Find where the given text appears and provide that cell's center as (X, Y) coordinate. 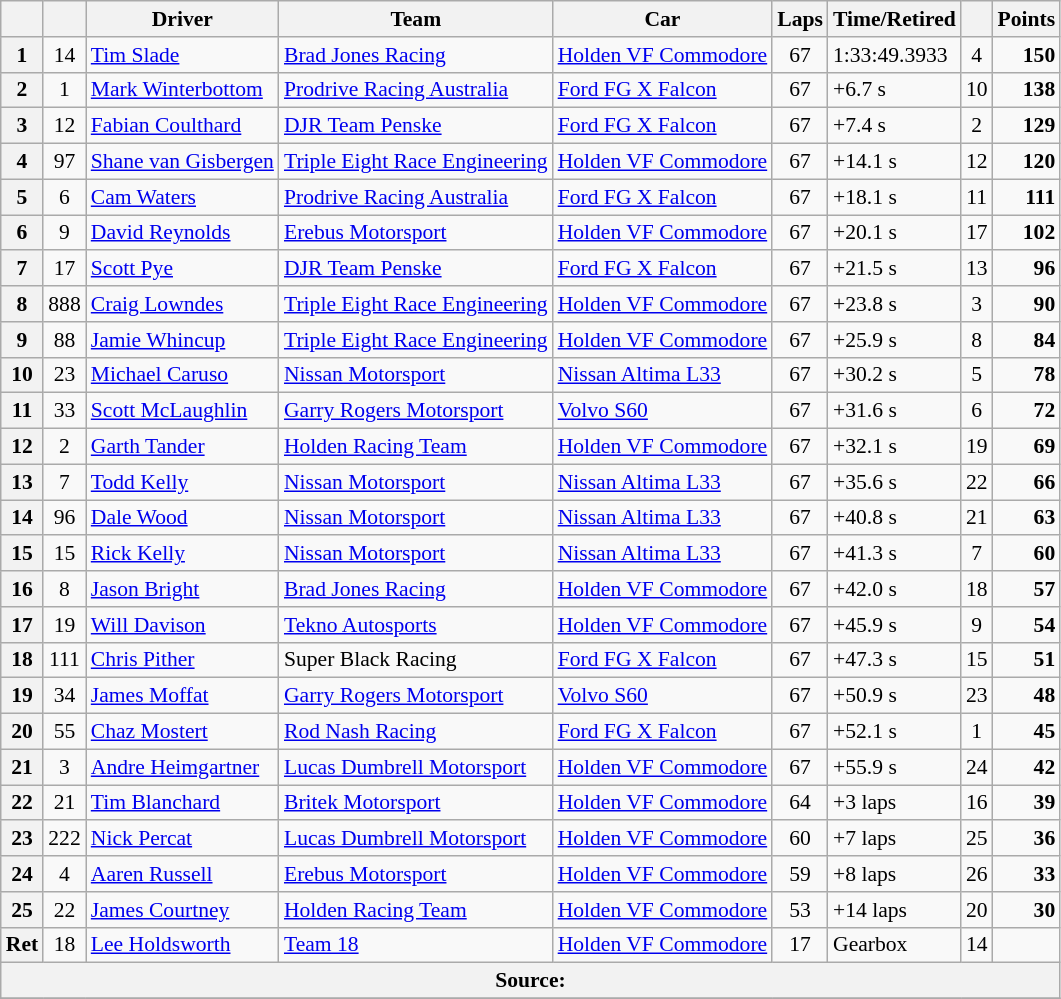
+21.5 s (894, 269)
+14 laps (894, 910)
+45.9 s (894, 625)
55 (64, 732)
Rod Nash Racing (416, 732)
53 (800, 910)
Cam Waters (182, 197)
45 (1027, 732)
Scott McLaughlin (182, 411)
90 (1027, 304)
Laps (800, 19)
+55.9 s (894, 767)
Driver (182, 19)
30 (1027, 910)
138 (1027, 90)
Jamie Whincup (182, 340)
Source: (530, 981)
James Courtney (182, 910)
Nick Percat (182, 839)
+6.7 s (894, 90)
Rick Kelly (182, 554)
48 (1027, 696)
Super Black Racing (416, 660)
129 (1027, 126)
Car (663, 19)
42 (1027, 767)
+14.1 s (894, 162)
Craig Lowndes (182, 304)
Jason Bright (182, 589)
David Reynolds (182, 233)
222 (64, 839)
Tim Blanchard (182, 803)
Lee Holdsworth (182, 945)
Gearbox (894, 945)
39 (1027, 803)
Team (416, 19)
36 (1027, 839)
Britek Motorsport (416, 803)
88 (64, 340)
Will Davison (182, 625)
Andre Heimgartner (182, 767)
+41.3 s (894, 554)
Scott Pye (182, 269)
Team 18 (416, 945)
+3 laps (894, 803)
Points (1027, 19)
Garth Tander (182, 447)
72 (1027, 411)
+35.6 s (894, 482)
Aaren Russell (182, 874)
+7 laps (894, 839)
54 (1027, 625)
Mark Winterbottom (182, 90)
+20.1 s (894, 233)
150 (1027, 55)
84 (1027, 340)
+7.4 s (894, 126)
+47.3 s (894, 660)
59 (800, 874)
+8 laps (894, 874)
Chris Pither (182, 660)
+18.1 s (894, 197)
Michael Caruso (182, 375)
97 (64, 162)
Time/Retired (894, 19)
Dale Wood (182, 518)
63 (1027, 518)
78 (1027, 375)
+31.6 s (894, 411)
+25.9 s (894, 340)
1:33:49.3933 (894, 55)
James Moffat (182, 696)
57 (1027, 589)
34 (64, 696)
64 (800, 803)
Fabian Coulthard (182, 126)
+52.1 s (894, 732)
888 (64, 304)
69 (1027, 447)
102 (1027, 233)
Tekno Autosports (416, 625)
+32.1 s (894, 447)
Todd Kelly (182, 482)
+23.8 s (894, 304)
Shane van Gisbergen (182, 162)
+42.0 s (894, 589)
+40.8 s (894, 518)
Tim Slade (182, 55)
120 (1027, 162)
Chaz Mostert (182, 732)
66 (1027, 482)
+50.9 s (894, 696)
Ret (22, 945)
51 (1027, 660)
26 (977, 874)
+30.2 s (894, 375)
